Return the [X, Y] coordinate for the center point of the cell that contains the specified text.  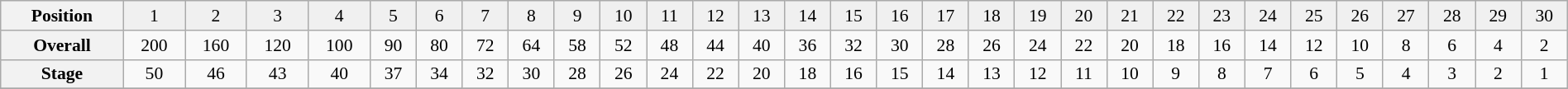
52 [624, 45]
43 [278, 74]
Overall [62, 45]
17 [946, 16]
100 [339, 45]
64 [532, 45]
36 [808, 45]
160 [217, 45]
34 [439, 74]
Position [62, 16]
29 [1499, 16]
19 [1038, 16]
46 [217, 74]
200 [154, 45]
25 [1314, 16]
Stage [62, 74]
44 [715, 45]
48 [670, 45]
27 [1406, 16]
80 [439, 45]
50 [154, 74]
90 [394, 45]
23 [1222, 16]
120 [278, 45]
72 [485, 45]
37 [394, 74]
58 [577, 45]
21 [1130, 16]
